For the text-containing cell, return its midpoint in (x, y) coordinate format. 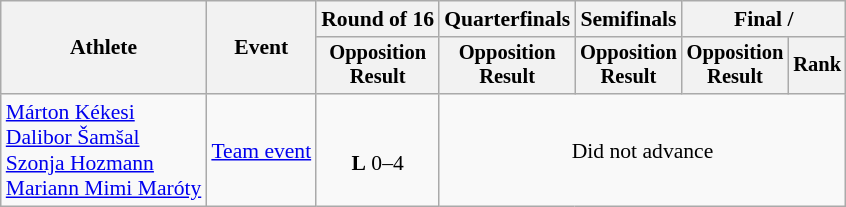
Athlete (104, 48)
Semifinals (628, 19)
Event (261, 48)
Final / (764, 19)
Márton KékesiDalibor ŠamšalSzonja HozmannMariann Mimi Maróty (104, 150)
Team event (261, 150)
Did not advance (642, 150)
L 0–4 (378, 150)
Rank (817, 66)
Round of 16 (378, 19)
Quarterfinals (507, 19)
